Provide the [x, y] coordinate of the cell's center where the given text is located.  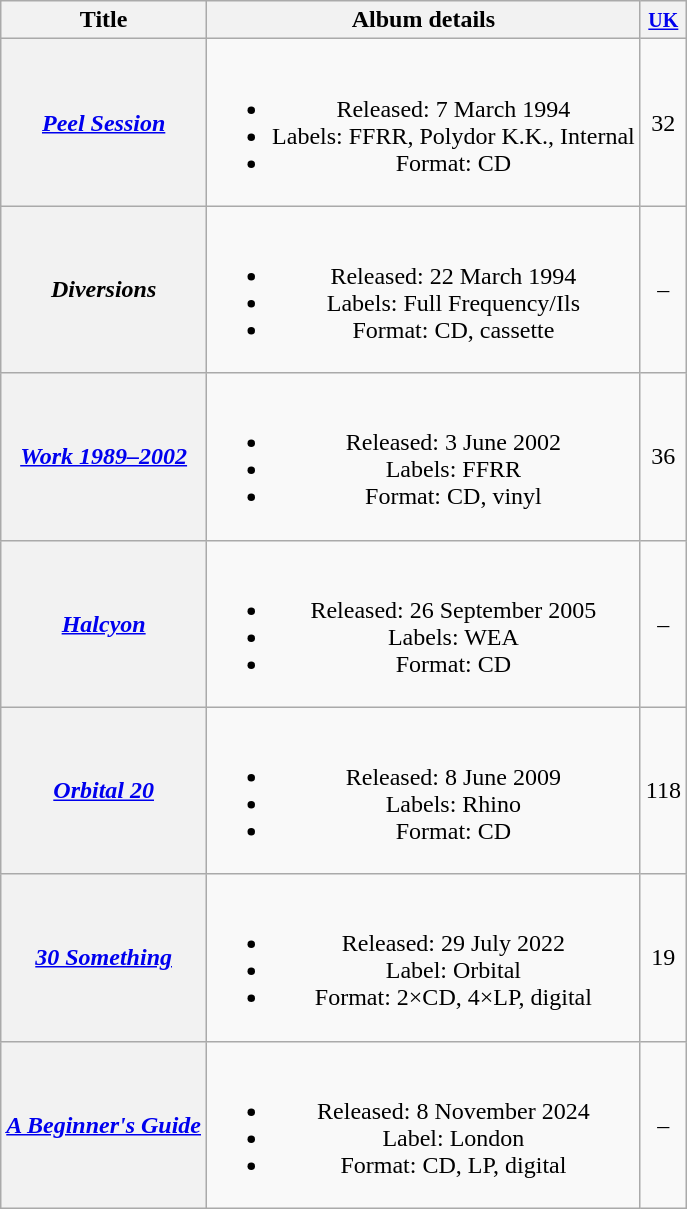
19 [663, 958]
30 Something [104, 958]
Halcyon [104, 624]
32 [663, 122]
Title [104, 20]
Released: 8 November 2024Label: LondonFormat: CD, LP, digital [424, 1124]
Orbital 20 [104, 790]
36 [663, 456]
Work 1989–2002 [104, 456]
Released: 26 September 2005Labels: WEAFormat: CD [424, 624]
Released: 29 July 2022Label: OrbitalFormat: 2×CD, 4×LP, digital [424, 958]
Released: 22 March 1994Labels: Full Frequency/IlsFormat: CD, cassette [424, 290]
118 [663, 790]
Peel Session [104, 122]
Released: 8 June 2009Labels: RhinoFormat: CD [424, 790]
Diversions [104, 290]
Released: 3 June 2002Labels: FFRRFormat: CD, vinyl [424, 456]
Released: 7 March 1994Labels: FFRR, Polydor K.K., InternalFormat: CD [424, 122]
UK [663, 20]
A Beginner's Guide [104, 1124]
Album details [424, 20]
